For the text-containing cell, return its midpoint in [X, Y] coordinate format. 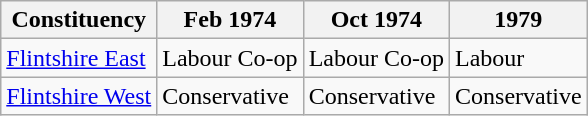
Labour [519, 58]
Flintshire East [79, 58]
Constituency [79, 20]
1979 [519, 20]
Oct 1974 [376, 20]
Feb 1974 [230, 20]
Flintshire West [79, 96]
